Return (X, Y) of the center of cell containing provided text 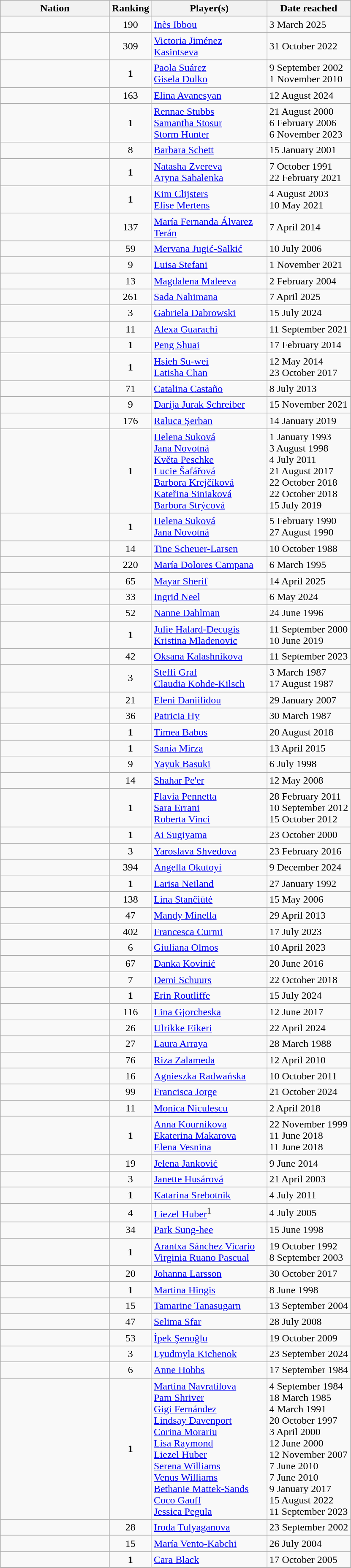
26 July 2004 (309, 1544)
Steffi Graf Claudia Kohde-Kilsch (209, 679)
10 July 2006 (309, 249)
394 (130, 867)
7 April 2025 (309, 297)
52 (130, 613)
21 (130, 700)
137 (130, 227)
Date reached (309, 8)
Agnieszka Radwańska (209, 1076)
3 March 2025 (309, 24)
76 (130, 1060)
Eleni Daniilidou (209, 700)
Francisca Jorge (209, 1092)
Yayuk Basuki (209, 764)
8 July 2013 (309, 389)
Hsieh Su-wei Latisha Chan (209, 367)
Yaroslava Shvedova (209, 851)
13 (130, 281)
1 November 2021 (309, 265)
22 November 1999 11 June 2018 11 June 2018 (309, 1135)
42 (130, 657)
220 (130, 565)
13 September 2004 (309, 1306)
Liezel Huber1 (209, 1213)
Danka Kovinić (209, 964)
9 September 2002 1 November 2010 (309, 73)
Patricia Hy (209, 716)
12 August 2024 (309, 95)
Victoria Jiménez Kasintseva (209, 46)
Mayar Sherif (209, 581)
Elina Avanesyan (209, 95)
4 (130, 1213)
3 March 1987 17 August 1987 (309, 679)
29 April 2013 (309, 915)
Inès Ibbou (209, 24)
Martina Hingis (209, 1290)
27 (130, 1044)
9 December 2024 (309, 867)
176 (130, 421)
Helena Suková Jana Novotná (209, 527)
116 (130, 1012)
6 May 2024 (309, 597)
Erin Routliffe (209, 996)
Ingrid Neel (209, 597)
402 (130, 931)
12 April 2010 (309, 1060)
Tímea Babos (209, 732)
53 (130, 1338)
21 April 2003 (309, 1179)
15 January 2001 (309, 150)
Natasha Zvereva Aryna Sabalenka (209, 172)
138 (130, 899)
Shahar Pe'er (209, 780)
27 January 1992 (309, 883)
Kim Clijsters Elise Mertens (209, 199)
7 October 1991 22 February 2021 (309, 172)
14 April 2025 (309, 581)
Ranking (130, 8)
20 (130, 1273)
17 February 2014 (309, 345)
Johanna Larsson (209, 1273)
4 August 2003 10 May 2021 (309, 199)
Francesca Curmi (209, 931)
8 (130, 150)
Janette Husárová (209, 1179)
9 June 2014 (309, 1163)
10 October 2011 (309, 1076)
23 February 2016 (309, 851)
Giuliana Olmos (209, 948)
Luisa Stefani (209, 265)
99 (130, 1092)
Player(s) (209, 8)
Rennae Stubbs Samantha Stosur Storm Hunter (209, 123)
34 (130, 1230)
Paola Suárez Gisela Dulko (209, 73)
Ulrikke Eikeri (209, 1028)
11 September 2000 10 June 2019 (309, 635)
10 April 2023 (309, 948)
Sada Nahimana (209, 297)
22 October 2018 (309, 980)
Mandy Minella (209, 915)
36 (130, 716)
Catalina Castaño (209, 389)
19 October 2009 (309, 1338)
Monica Niculescu (209, 1108)
2 April 2018 (309, 1108)
21 August 2000 6 February 2006 6 November 2023 (309, 123)
14 January 2019 (309, 421)
12 May 2008 (309, 780)
Iroda Tulyaganova (209, 1527)
Tine Scheuer-Larsen (209, 549)
29 January 2007 (309, 700)
10 October 1988 (309, 549)
Nanne Dahlman (209, 613)
15 May 2006 (309, 899)
Ai Sugiyama (209, 835)
Flavia Pennetta Sara Errani Roberta Vinci (209, 808)
23 September 2002 (309, 1527)
21 October 2024 (309, 1092)
Tamarine Tanasugarn (209, 1306)
23 September 2024 (309, 1354)
Anne Hobbs (209, 1370)
Darija Jurak Schreiber (209, 405)
Lina Gjorcheska (209, 1012)
17 October 2005 (309, 1560)
11 September 2021 (309, 329)
6 July 1998 (309, 764)
Arantxa Sánchez Vicario Virginia Ruano Pascual (209, 1252)
31 October 2022 (309, 46)
Demi Schuurs (209, 980)
Julie Halard-Decugis Kristina Mladenovic (209, 635)
24 June 1996 (309, 613)
4 July 2011 (309, 1195)
Mervana Jugić-Salkić (209, 249)
Laura Arraya (209, 1044)
Alexa Guarachi (209, 329)
15 November 2021 (309, 405)
2 February 2004 (309, 281)
16 (130, 1076)
Angella Okutoyi (209, 867)
28 February 2011 10 September 2012 15 October 2012 (309, 808)
Peng Shuai (209, 345)
71 (130, 389)
26 (130, 1028)
19 October 1992 8 September 2003 (309, 1252)
Gabriela Dabrowski (209, 313)
28 July 2008 (309, 1322)
65 (130, 581)
11 September 2023 (309, 657)
4 July 2005 (309, 1213)
María Fernanda Álvarez Terán (209, 227)
Jelena Janković (209, 1163)
17 September 1984 (309, 1370)
67 (130, 964)
28 March 1988 (309, 1044)
261 (130, 297)
María Dolores Campana (209, 565)
19 (130, 1163)
8 June 1998 (309, 1290)
28 (130, 1527)
17 July 2023 (309, 931)
1 January 1993 3 August 1998 4 July 2011 21 August 2017 22 October 2018 22 October 2018 15 July 2019 (309, 471)
7 (130, 980)
Helena Suková Jana Novotná Květa Peschke Lucie Šafářová Barbora Krejčíková Kateřina Siniaková Barbora Strýcová (209, 471)
İpek Şenoğlu (209, 1338)
15 June 1998 (309, 1230)
30 October 2017 (309, 1273)
30 March 1987 (309, 716)
20 August 2018 (309, 732)
12 June 2017 (309, 1012)
Riza Zalameda (209, 1060)
190 (130, 24)
Sania Mirza (209, 748)
Oksana Kalashnikova (209, 657)
13 April 2015 (309, 748)
7 April 2014 (309, 227)
33 (130, 597)
5 February 1990 27 August 1990 (309, 527)
309 (130, 46)
Barbara Schett (209, 150)
23 October 2000 (309, 835)
Magdalena Maleeva (209, 281)
12 May 2014 23 October 2017 (309, 367)
163 (130, 95)
Selima Sfar (209, 1322)
Anna Kournikova Ekaterina Makarova Elena Vesnina (209, 1135)
Park Sung-hee (209, 1230)
Lyudmyla Kichenok (209, 1354)
Raluca Șerban (209, 421)
Larisa Neiland (209, 883)
María Vento-Kabchi (209, 1544)
Nation (55, 8)
Lina Stančiūtė (209, 899)
22 April 2024 (309, 1028)
59 (130, 249)
20 June 2016 (309, 964)
Cara Black (209, 1560)
Katarina Srebotnik (209, 1195)
6 March 1995 (309, 565)
